From the cell containing the given text, extract its center point as [x, y] coordinate. 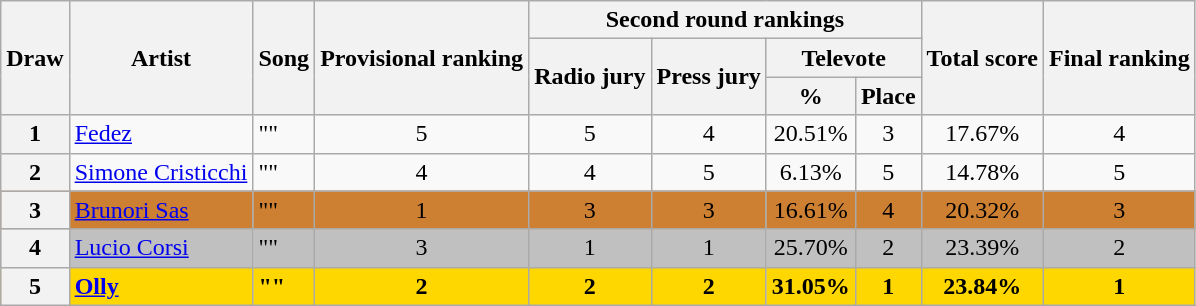
31.05% [810, 286]
25.70% [810, 248]
16.61% [810, 210]
Second round rankings [725, 20]
Brunori Sas [161, 210]
Lucio Corsi [161, 248]
Fedez [161, 134]
% [810, 96]
Final ranking [1119, 58]
23.84% [982, 286]
Draw [35, 58]
Press jury [708, 77]
6.13% [810, 172]
17.67% [982, 134]
14.78% [982, 172]
Provisional ranking [422, 58]
Olly [161, 286]
Simone Cristicchi [161, 172]
Televote [844, 58]
Song [284, 58]
20.32% [982, 210]
23.39% [982, 248]
Total score [982, 58]
20.51% [810, 134]
Place [888, 96]
Radio jury [590, 77]
Artist [161, 58]
